Scan for the cell matching the given text and deliver its (x, y) coordinate at center. 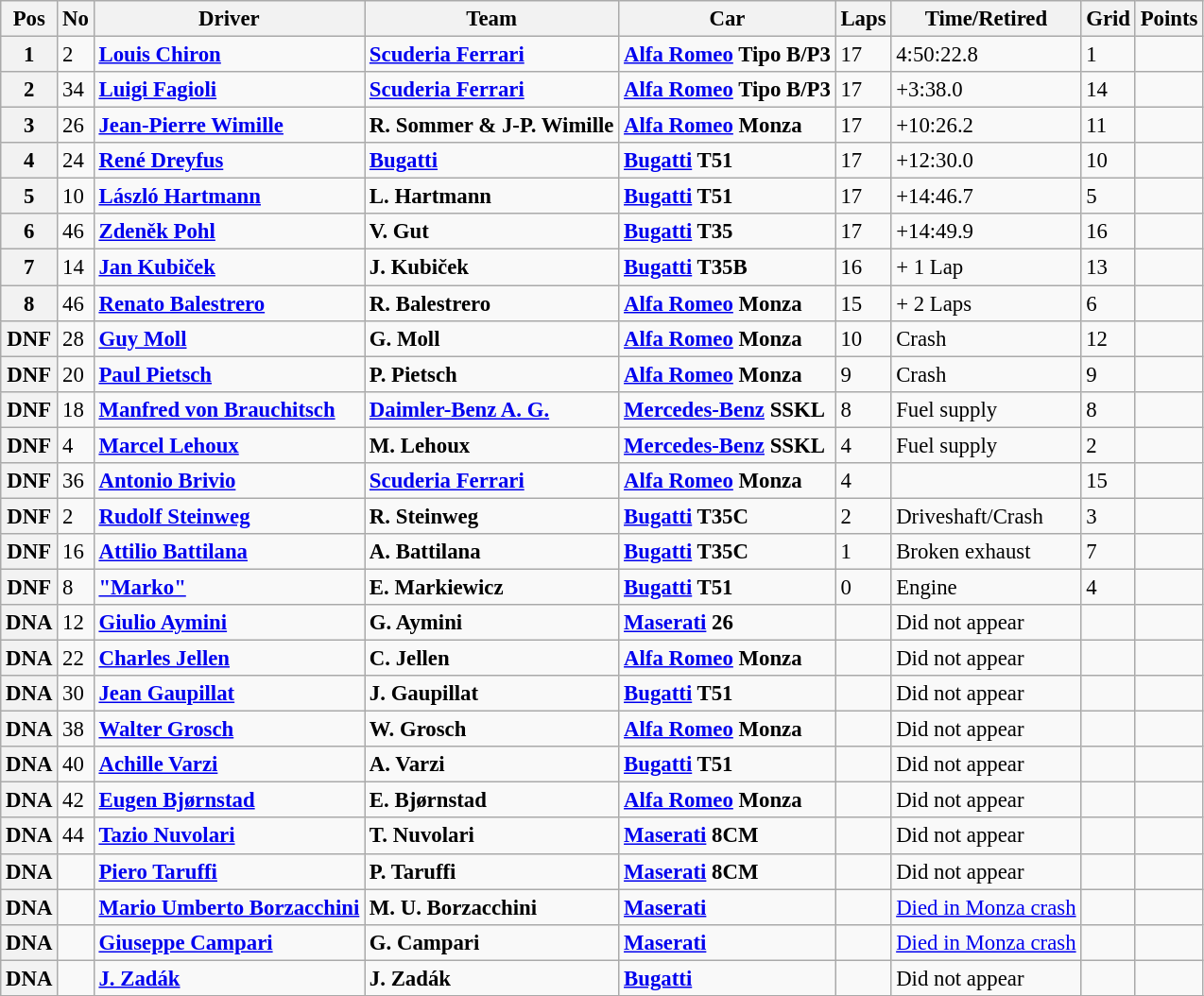
G. Aymini (491, 623)
+14:49.9 (987, 232)
28 (76, 338)
Piero Taruffi (229, 871)
26 (76, 126)
34 (76, 90)
R. Sommer & J-P. Wimille (491, 126)
Guy Moll (229, 338)
11 (1108, 126)
Driver (229, 19)
Pos (29, 19)
Bugatti T35 (728, 232)
Car (728, 19)
Daimler-Benz A. G. (491, 409)
Jan Kubiček (229, 267)
Achille Varzi (229, 764)
E. Markiewicz (491, 587)
44 (76, 836)
J. Kubiček (491, 267)
A. Varzi (491, 764)
Team (491, 19)
Grid (1108, 19)
+ 2 Laps (987, 303)
0 (864, 587)
C. Jellen (491, 659)
Giulio Aymini (229, 623)
18 (76, 409)
20 (76, 374)
+3:38.0 (987, 90)
Laps (864, 19)
Zdeněk Pohl (229, 232)
J. Gaupillat (491, 694)
L. Hartmann (491, 197)
Walter Grosch (229, 730)
Jean-Pierre Wimille (229, 126)
Marcel Lehoux (229, 445)
4:50:22.8 (987, 55)
22 (76, 659)
40 (76, 764)
R. Balestrero (491, 303)
+10:26.2 (987, 126)
G. Moll (491, 338)
Renato Balestrero (229, 303)
Engine (987, 587)
A. Battilana (491, 552)
Driveshaft/Crash (987, 516)
24 (76, 161)
36 (76, 481)
P. Taruffi (491, 871)
G. Campari (491, 942)
P. Pietsch (491, 374)
Luigi Fagioli (229, 90)
László Hartmann (229, 197)
Louis Chiron (229, 55)
+ 1 Lap (987, 267)
Paul Pietsch (229, 374)
Tazio Nuvolari (229, 836)
42 (76, 800)
Attilio Battilana (229, 552)
Mario Umberto Borzacchini (229, 907)
No (76, 19)
Rudolf Steinweg (229, 516)
V. Gut (491, 232)
+12:30.0 (987, 161)
"Marko" (229, 587)
Giuseppe Campari (229, 942)
Charles Jellen (229, 659)
Broken exhaust (987, 552)
W. Grosch (491, 730)
Antonio Brivio (229, 481)
38 (76, 730)
Jean Gaupillat (229, 694)
30 (76, 694)
Time/Retired (987, 19)
M. Lehoux (491, 445)
Eugen Bjørnstad (229, 800)
E. Bjørnstad (491, 800)
M. U. Borzacchini (491, 907)
Points (1168, 19)
Bugatti T35B (728, 267)
Manfred von Brauchitsch (229, 409)
Maserati 26 (728, 623)
13 (1108, 267)
R. Steinweg (491, 516)
T. Nuvolari (491, 836)
+14:46.7 (987, 197)
René Dreyfus (229, 161)
